Find where the given text appears and provide that cell's center as [x, y] coordinate. 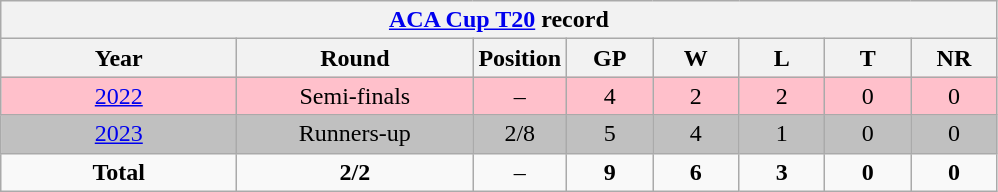
Round [355, 58]
Position [520, 58]
NR [954, 58]
L [782, 58]
GP [610, 58]
6 [696, 172]
2022 [119, 96]
W [696, 58]
9 [610, 172]
Runners-up [355, 134]
3 [782, 172]
Semi-finals [355, 96]
Year [119, 58]
Total [119, 172]
2023 [119, 134]
2/8 [520, 134]
5 [610, 134]
T [868, 58]
1 [782, 134]
ACA Cup T20 record [499, 20]
2/2 [355, 172]
